Determine the [X, Y] coordinate at the center of the cell enclosing the given text.  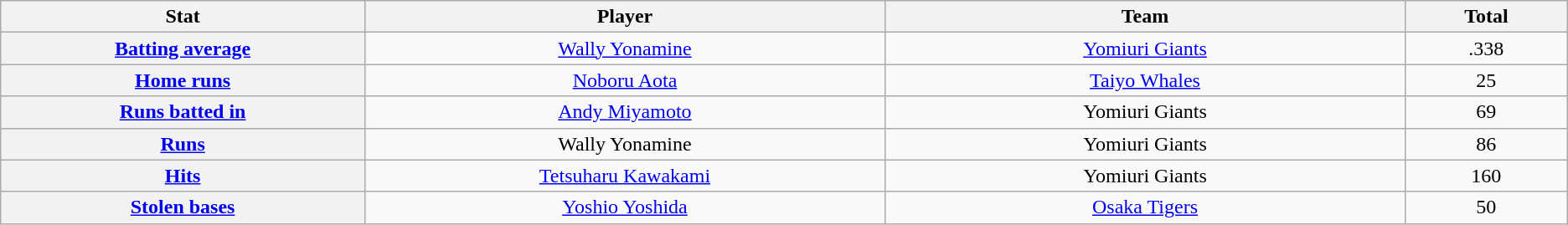
Total [1486, 17]
69 [1486, 112]
Stat [183, 17]
Tetsuharu Kawakami [625, 176]
Yoshio Yoshida [625, 207]
160 [1486, 176]
Taiyo Whales [1144, 80]
25 [1486, 80]
50 [1486, 207]
Osaka Tigers [1144, 207]
Player [625, 17]
Noboru Aota [625, 80]
Home runs [183, 80]
.338 [1486, 49]
Hits [183, 176]
Batting average [183, 49]
86 [1486, 144]
Runs batted in [183, 112]
Team [1144, 17]
Runs [183, 144]
Andy Miyamoto [625, 112]
Stolen bases [183, 207]
